Output the (X, Y) coordinate of the center of the cell containing the given text.  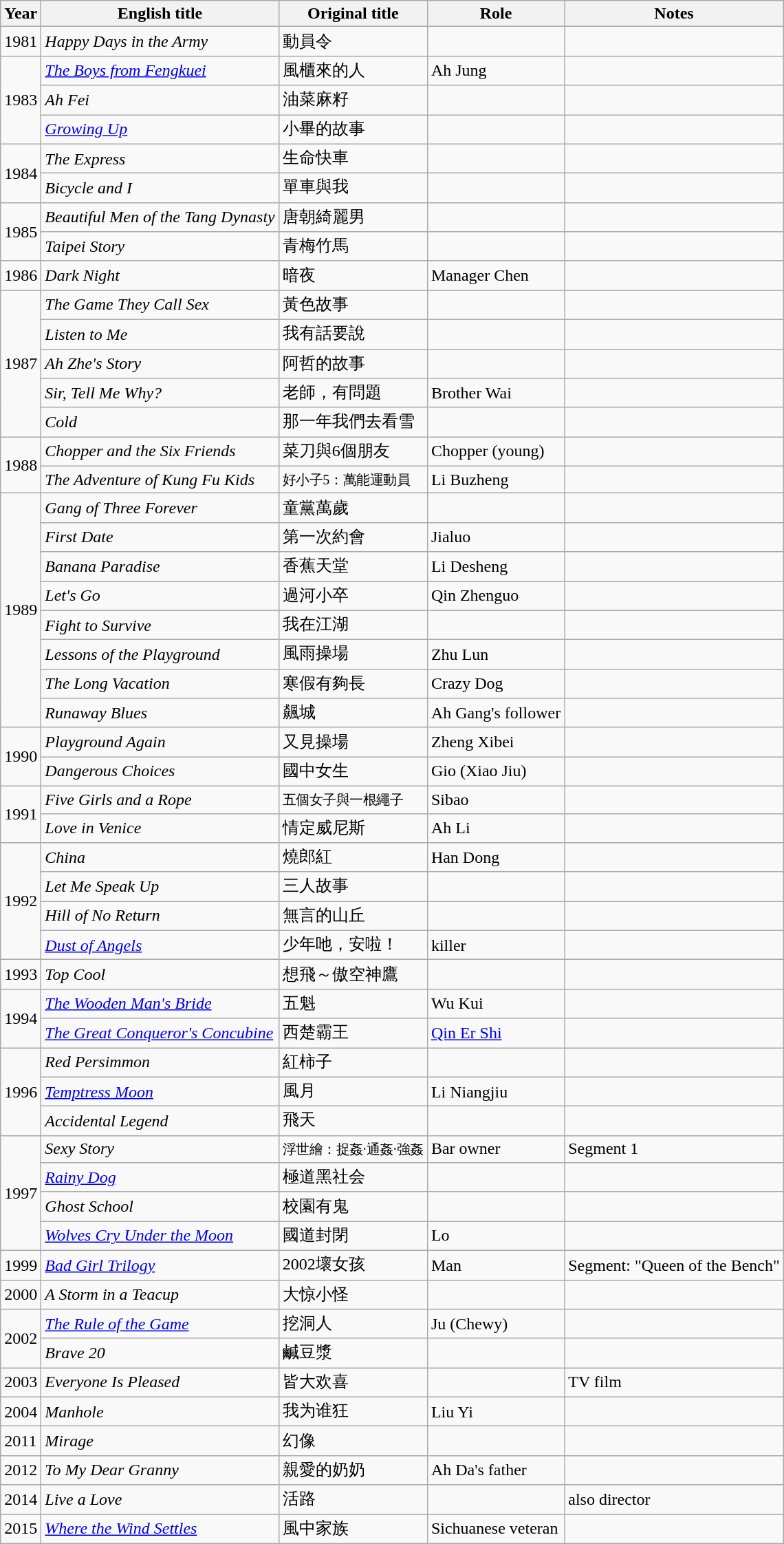
情定威尼斯 (353, 828)
鹹豆漿 (353, 1353)
Banana Paradise (160, 567)
Sibao (495, 800)
風月 (353, 1091)
Brother Wai (495, 394)
國道封閉 (353, 1236)
Sir, Tell Me Why? (160, 394)
風中家族 (353, 1529)
幻像 (353, 1441)
好小子5：萬能運動員 (353, 480)
The Boys from Fengkuei (160, 70)
Accidental Legend (160, 1122)
Han Dong (495, 857)
The Adventure of Kung Fu Kids (160, 480)
Dangerous Choices (160, 772)
Dust of Angels (160, 945)
TV film (674, 1383)
那一年我們去看雪 (353, 422)
Five Girls and a Rope (160, 800)
Gio (Xiao Jiu) (495, 772)
飛天 (353, 1122)
also director (674, 1500)
Bicycle and I (160, 189)
Mirage (160, 1441)
2014 (21, 1500)
2002壞女孩 (353, 1265)
Chopper (young) (495, 451)
1994 (21, 1018)
1993 (21, 974)
風雨操場 (353, 655)
killer (495, 945)
Ah Da's father (495, 1470)
活路 (353, 1500)
1989 (21, 610)
The Wooden Man's Bride (160, 1003)
The Express (160, 158)
Let Me Speak Up (160, 886)
Rainy Dog (160, 1178)
第一次約會 (353, 537)
Li Desheng (495, 567)
Manhole (160, 1412)
油菜麻籽 (353, 100)
Ju (Chewy) (495, 1324)
A Storm in a Teacup (160, 1295)
Crazy Dog (495, 684)
Li Buzheng (495, 480)
Runaway Blues (160, 713)
國中女生 (353, 772)
小畢的故事 (353, 129)
無言的山丘 (353, 916)
Li Niangjiu (495, 1091)
1983 (21, 100)
三人故事 (353, 886)
菜刀與6個朋友 (353, 451)
五魁 (353, 1003)
1992 (21, 901)
西楚霸王 (353, 1033)
Bad Girl Trilogy (160, 1265)
過河小卒 (353, 596)
To My Dear Granny (160, 1470)
2012 (21, 1470)
Love in Venice (160, 828)
English title (160, 14)
Segment 1 (674, 1149)
黃色故事 (353, 305)
Fight to Survive (160, 625)
2002 (21, 1339)
Dark Night (160, 275)
Sichuanese veteran (495, 1529)
Ah Zhe's Story (160, 363)
Ah Fei (160, 100)
1984 (21, 173)
紅柿子 (353, 1062)
想飛～傲空神鷹 (353, 974)
Sexy Story (160, 1149)
老師，有問題 (353, 394)
1996 (21, 1091)
Qin Er Shi (495, 1033)
燒郎紅 (353, 857)
Playground Again (160, 742)
Zhu Lun (495, 655)
Lo (495, 1236)
1997 (21, 1193)
Man (495, 1265)
1987 (21, 363)
2011 (21, 1441)
又見操場 (353, 742)
挖洞人 (353, 1324)
香蕉天堂 (353, 567)
The Long Vacation (160, 684)
1988 (21, 465)
五個女子與一根繩子 (353, 800)
Ah Li (495, 828)
Jialuo (495, 537)
Notes (674, 14)
暗夜 (353, 275)
動員令 (353, 41)
寒假有夠長 (353, 684)
童黨萬歲 (353, 508)
Beautiful Men of the Tang Dynasty (160, 217)
Everyone Is Pleased (160, 1383)
飆城 (353, 713)
The Great Conqueror's Concubine (160, 1033)
我在江湖 (353, 625)
Ah Gang's follower (495, 713)
Manager Chen (495, 275)
少年吔，安啦！ (353, 945)
Red Persimmon (160, 1062)
1986 (21, 275)
Year (21, 14)
Qin Zhenguo (495, 596)
1991 (21, 814)
1990 (21, 757)
Taipei Story (160, 246)
China (160, 857)
我为谁狂 (353, 1412)
The Rule of the Game (160, 1324)
Temptress Moon (160, 1091)
1981 (21, 41)
Hill of No Return (160, 916)
Ghost School (160, 1207)
Segment: "Queen of the Bench" (674, 1265)
Chopper and the Six Friends (160, 451)
First Date (160, 537)
青梅竹馬 (353, 246)
Happy Days in the Army (160, 41)
2004 (21, 1412)
Role (495, 14)
校園有鬼 (353, 1207)
親愛的奶奶 (353, 1470)
Cold (160, 422)
Listen to Me (160, 334)
Wu Kui (495, 1003)
單車與我 (353, 189)
Wolves Cry Under the Moon (160, 1236)
Bar owner (495, 1149)
2003 (21, 1383)
Zheng Xibei (495, 742)
The Game They Call Sex (160, 305)
風櫃來的人 (353, 70)
Brave 20 (160, 1353)
2015 (21, 1529)
我有話要說 (353, 334)
Let's Go (160, 596)
1985 (21, 231)
Ah Jung (495, 70)
Growing Up (160, 129)
2000 (21, 1295)
大惊小怪 (353, 1295)
Gang of Three Forever (160, 508)
Live a Love (160, 1500)
Original title (353, 14)
Where the Wind Settles (160, 1529)
極道黑社会 (353, 1178)
Top Cool (160, 974)
皆大欢喜 (353, 1383)
Liu Yi (495, 1412)
浮世繪：捉姦·通姦·強姦 (353, 1149)
唐朝綺麗男 (353, 217)
阿哲的故事 (353, 363)
Lessons of the Playground (160, 655)
1999 (21, 1265)
生命快車 (353, 158)
